Detect which cell encompasses the target text, then output its [X, Y] center coordinate. 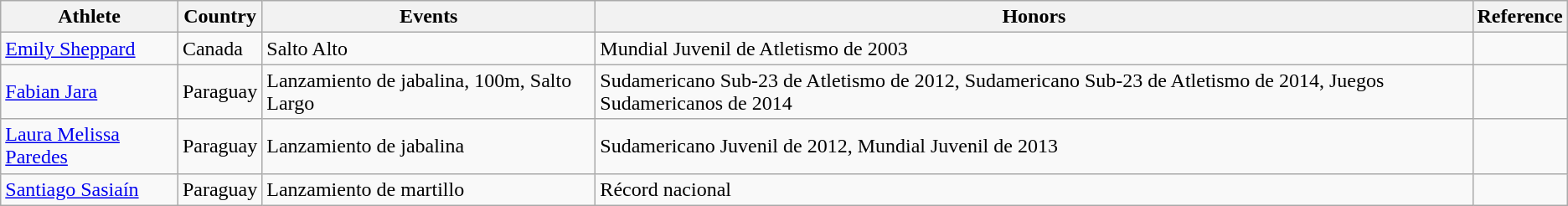
Sudamericano Sub-23 de Atletismo de 2012, Sudamericano Sub-23 de Atletismo de 2014, Juegos Sudamericanos de 2014 [1034, 92]
Santiago Sasiaín [90, 189]
Events [429, 17]
Country [219, 17]
Canada [219, 49]
Athlete [90, 17]
Honors [1034, 17]
Emily Sheppard [90, 49]
Mundial Juvenil de Atletismo de 2003 [1034, 49]
Salto Alto [429, 49]
Fabian Jara [90, 92]
Lanzamiento de martillo [429, 189]
Lanzamiento de jabalina, 100m, Salto Largo [429, 92]
Lanzamiento de jabalina [429, 146]
Reference [1519, 17]
Récord nacional [1034, 189]
Sudamericano Juvenil de 2012, Mundial Juvenil de 2013 [1034, 146]
Laura Melissa Paredes [90, 146]
